Output the [x, y] coordinate of the center of the cell containing the given text.  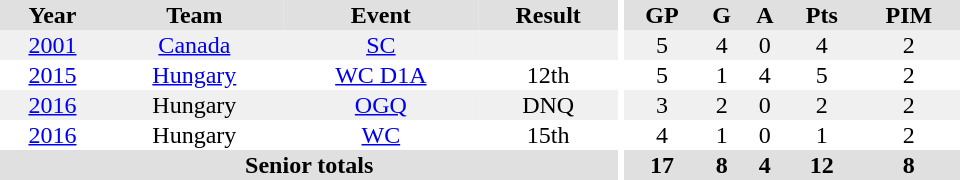
Pts [822, 15]
G [722, 15]
WC [381, 135]
OGQ [381, 105]
DNQ [548, 105]
GP [662, 15]
2015 [52, 75]
Year [52, 15]
A [765, 15]
2001 [52, 45]
Team [194, 15]
15th [548, 135]
3 [662, 105]
Event [381, 15]
WC D1A [381, 75]
PIM [909, 15]
12 [822, 165]
17 [662, 165]
12th [548, 75]
SC [381, 45]
Result [548, 15]
Senior totals [309, 165]
Canada [194, 45]
